Capture the cell that displays the provided text and extract its [X, Y] central coordinate. 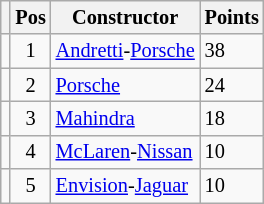
2 [30, 85]
Pos [30, 17]
3 [30, 118]
Porsche [126, 85]
38 [232, 51]
Constructor [126, 17]
1 [30, 51]
McLaren-Nissan [126, 152]
4 [30, 152]
Envision-Jaguar [126, 186]
Andretti-Porsche [126, 51]
Mahindra [126, 118]
18 [232, 118]
5 [30, 186]
24 [232, 85]
Points [232, 17]
